For the text-containing cell, return its midpoint in (X, Y) coordinate format. 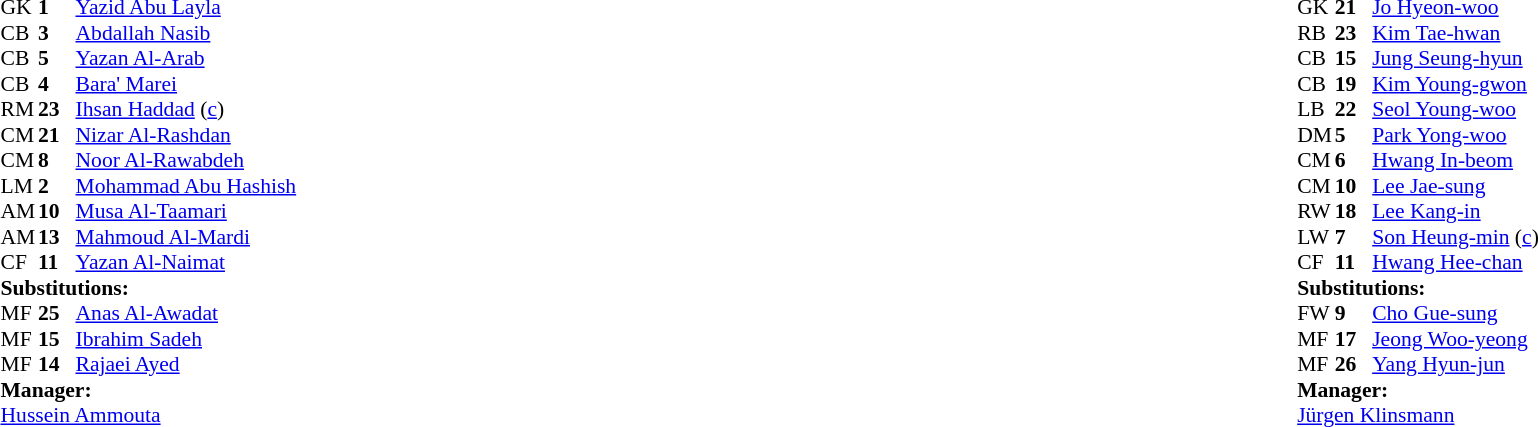
18 (1354, 211)
Bara' Marei (186, 84)
19 (1354, 84)
2 (57, 186)
LW (1316, 237)
RM (19, 109)
22 (1354, 109)
14 (57, 365)
25 (57, 313)
FW (1316, 313)
Noor Al-Rawabdeh (186, 161)
RB (1316, 33)
Rajaei Ayed (186, 365)
9 (1354, 313)
Nizar Al-Rashdan (186, 135)
6 (1354, 161)
7 (1354, 237)
RW (1316, 211)
4 (57, 84)
Yazan Al-Arab (186, 59)
DM (1316, 135)
Mahmoud Al-Mardi (186, 237)
Substitutions: (148, 288)
21 (57, 135)
Mohammad Abu Hashish (186, 186)
Anas Al-Awadat (186, 313)
13 (57, 237)
Ihsan Haddad (c) (186, 109)
3 (57, 33)
LM (19, 186)
8 (57, 161)
Ibrahim Sadeh (186, 339)
26 (1354, 365)
Musa Al-Taamari (186, 211)
17 (1354, 339)
LB (1316, 109)
Abdallah Nasib (186, 33)
Yazan Al-Naimat (186, 263)
Manager: (148, 390)
